Find where the given text appears and provide that cell's center as [x, y] coordinate. 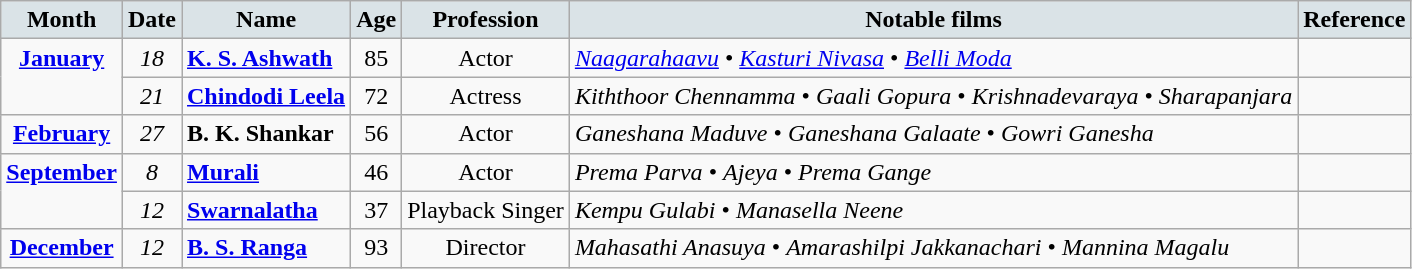
Kempu Gulabi • Manasella Neene [933, 210]
72 [376, 96]
Swarnalatha [266, 210]
Name [266, 20]
21 [152, 96]
8 [152, 172]
Chindodi Leela [266, 96]
Reference [1354, 20]
85 [376, 58]
Profession [486, 20]
September [62, 191]
Prema Parva • Ajeya • Prema Gange [933, 172]
Notable films [933, 20]
Actress [486, 96]
Murali [266, 172]
February [62, 134]
Mahasathi Anasuya • Amarashilpi Jakkanachari • Mannina Magalu [933, 248]
93 [376, 248]
Kiththoor Chennamma • Gaali Gopura • Krishnadevaraya • Sharapanjara [933, 96]
K. S. Ashwath [266, 58]
Month [62, 20]
December [62, 248]
January [62, 77]
Date [152, 20]
46 [376, 172]
Director [486, 248]
B. K. Shankar [266, 134]
Naagarahaavu • Kasturi Nivasa • Belli Moda [933, 58]
18 [152, 58]
Playback Singer [486, 210]
Age [376, 20]
Ganeshana Maduve • Ganeshana Galaate • Gowri Ganesha [933, 134]
27 [152, 134]
56 [376, 134]
B. S. Ranga [266, 248]
37 [376, 210]
